Capture the cell that displays the provided text and extract its [x, y] central coordinate. 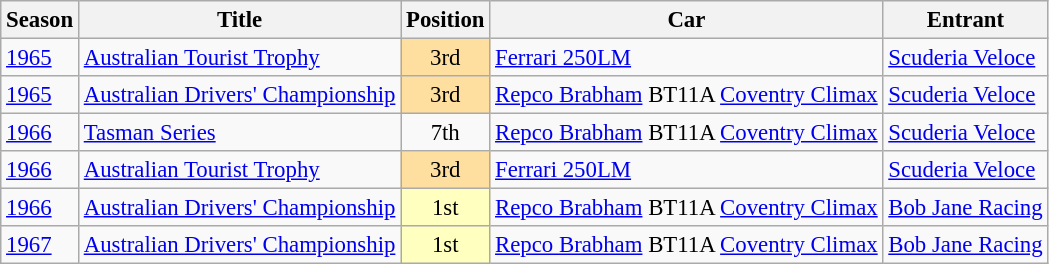
1967 [40, 245]
Car [686, 20]
Title [239, 20]
Season [40, 20]
Tasman Series [239, 133]
Entrant [966, 20]
Position [446, 20]
7th [446, 133]
